Return [x, y] of the center of cell containing provided text 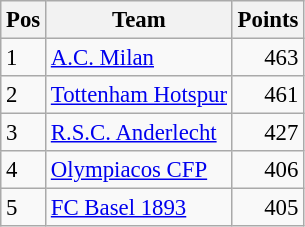
3 [24, 133]
Pos [24, 20]
427 [268, 133]
FC Basel 1893 [140, 208]
Olympiacos CFP [140, 170]
Tottenham Hotspur [140, 95]
2 [24, 95]
4 [24, 170]
1 [24, 58]
463 [268, 58]
R.S.C. Anderlecht [140, 133]
406 [268, 170]
Points [268, 20]
Team [140, 20]
A.C. Milan [140, 58]
5 [24, 208]
461 [268, 95]
405 [268, 208]
